Identify which cell holds the provided text, then report its (x, y) central coordinate. 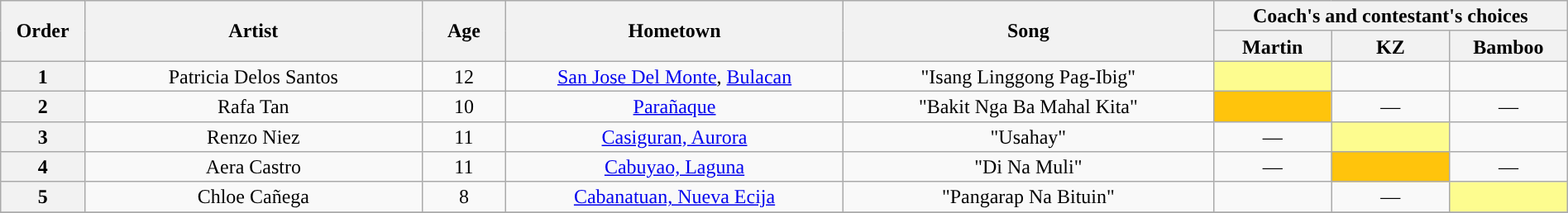
San Jose Del Monte, Bulacan (675, 76)
Coach's and contestant's choices (1390, 17)
Aera Castro (253, 167)
Patricia Delos Santos (253, 76)
Cabuyao, Laguna (675, 167)
Casiguran, Aurora (675, 137)
Parañaque (675, 106)
12 (464, 76)
Artist (253, 31)
"Pangarap Na Bituin" (1028, 196)
"Usahay" (1028, 137)
2 (43, 106)
KZ (1391, 46)
Bamboo (1508, 46)
1 (43, 76)
4 (43, 167)
3 (43, 137)
Martin (1272, 46)
Renzo Niez (253, 137)
8 (464, 196)
"Di Na Muli" (1028, 167)
Rafa Tan (253, 106)
10 (464, 106)
"Bakit Nga Ba Mahal Kita" (1028, 106)
Order (43, 31)
Hometown (675, 31)
Chloe Cañega (253, 196)
5 (43, 196)
"Isang Linggong Pag-Ibig" (1028, 76)
Age (464, 31)
Song (1028, 31)
Cabanatuan, Nueva Ecija (675, 196)
